Capture the cell that displays the provided text and extract its [X, Y] central coordinate. 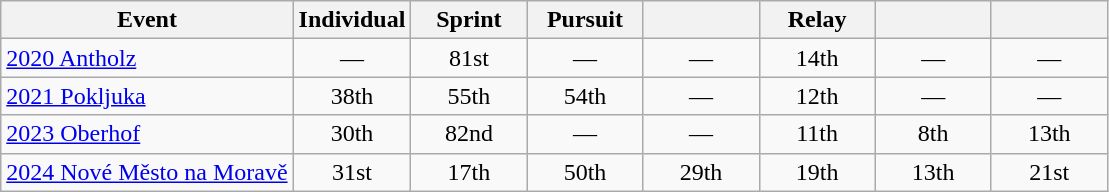
8th [933, 134]
50th [585, 172]
Pursuit [585, 20]
Event [147, 20]
2020 Antholz [147, 58]
38th [352, 96]
12th [817, 96]
29th [701, 172]
Individual [352, 20]
55th [469, 96]
54th [585, 96]
2021 Pokljuka [147, 96]
2023 Oberhof [147, 134]
81st [469, 58]
31st [352, 172]
17th [469, 172]
11th [817, 134]
30th [352, 134]
2024 Nové Město na Moravě [147, 172]
Relay [817, 20]
Sprint [469, 20]
14th [817, 58]
82nd [469, 134]
19th [817, 172]
21st [1049, 172]
